From the cell containing the given text, extract its center point as (x, y) coordinate. 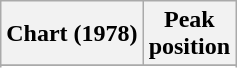
Peak position (189, 34)
Chart (1978) (72, 34)
